Find where the given text appears and provide that cell's center as (X, Y) coordinate. 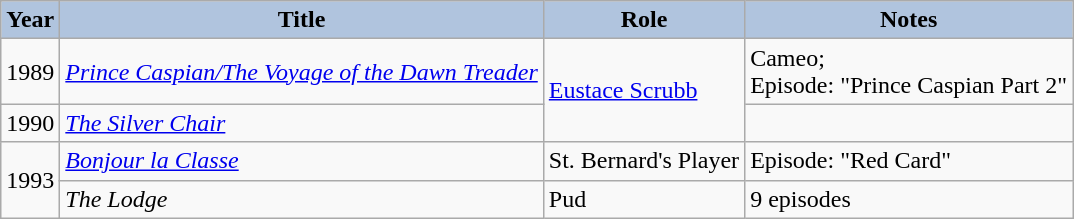
Bonjour la Classe (302, 161)
The Lodge (302, 199)
1993 (30, 180)
1990 (30, 123)
St. Bernard's Player (644, 161)
9 episodes (909, 199)
Role (644, 20)
Eustace Scrubb (644, 90)
1989 (30, 72)
Pud (644, 199)
Episode: "Red Card" (909, 161)
Prince Caspian/The Voyage of the Dawn Treader (302, 72)
Title (302, 20)
Cameo;Episode: "Prince Caspian Part 2" (909, 72)
The Silver Chair (302, 123)
Year (30, 20)
Notes (909, 20)
